Extract the [X, Y] coordinate from the center of the cell holding the provided text.  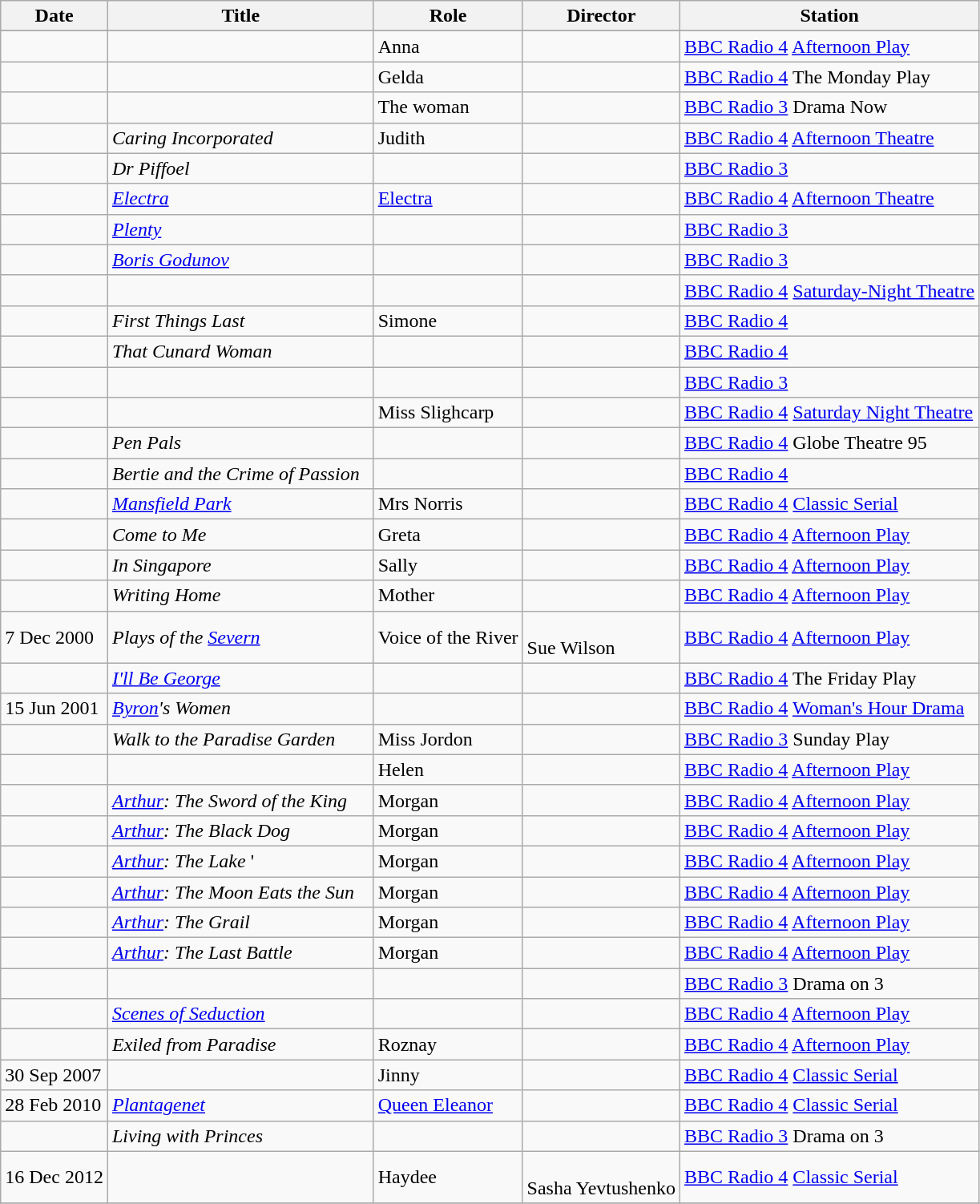
Haydee [448, 1177]
Simone [448, 321]
In Singapore [240, 565]
Mrs Norris [448, 504]
Title [240, 16]
Come to Me [240, 535]
Arthur: The Last Battle [240, 953]
30 Sep 2007 [54, 1075]
Gelda [448, 77]
Dr Piffoel [240, 168]
The woman [448, 107]
BBC Radio 3 Drama Now [829, 107]
Station [829, 16]
Plenty [240, 229]
Arthur: The Moon Eats the Sun [240, 892]
Bertie and the Crime of Passion [240, 474]
7 Dec 2000 [54, 636]
BBC Radio 4 Globe Theatre 95 [829, 443]
Sally [448, 565]
Jinny [448, 1075]
Byron's Women [240, 709]
Role [448, 16]
Walk to the Paradise Garden [240, 739]
Plays of the Severn [240, 636]
Sasha Yevtushenko [601, 1177]
Director [601, 16]
Arthur: The Sword of the King [240, 800]
Plantagenet [240, 1105]
Sue Wilson [601, 636]
Pen Pals [240, 443]
Caring Incorporated [240, 138]
Writing Home [240, 596]
Miss Slighcarp [448, 413]
Queen Eleanor [448, 1105]
BBC Radio 4 Saturday Night Theatre [829, 413]
BBC Radio 4 The Monday Play [829, 77]
Arthur: The Grail [240, 923]
BBC Radio 4 The Friday Play [829, 678]
Date [54, 16]
BBC Radio 4 Woman's Hour Drama [829, 709]
28 Feb 2010 [54, 1105]
That Cunard Woman [240, 351]
Exiled from Paradise [240, 1044]
Anna [448, 46]
Miss Jordon [448, 739]
BBC Radio 3 Sunday Play [829, 739]
Mansfield Park [240, 504]
First Things Last [240, 321]
16 Dec 2012 [54, 1177]
Voice of the River [448, 636]
Roznay [448, 1044]
I'll Be George [240, 678]
15 Jun 2001 [54, 709]
Greta [448, 535]
Arthur: The Lake ' [240, 861]
Judith [448, 138]
Helen [448, 770]
Arthur: The Black Dog [240, 830]
Scenes of Seduction [240, 1014]
Mother [448, 596]
Living with Princes [240, 1136]
BBC Radio 4 Saturday-Night Theatre [829, 290]
Boris Godunov [240, 260]
